Capture the cell that displays the provided text and extract its (X, Y) central coordinate. 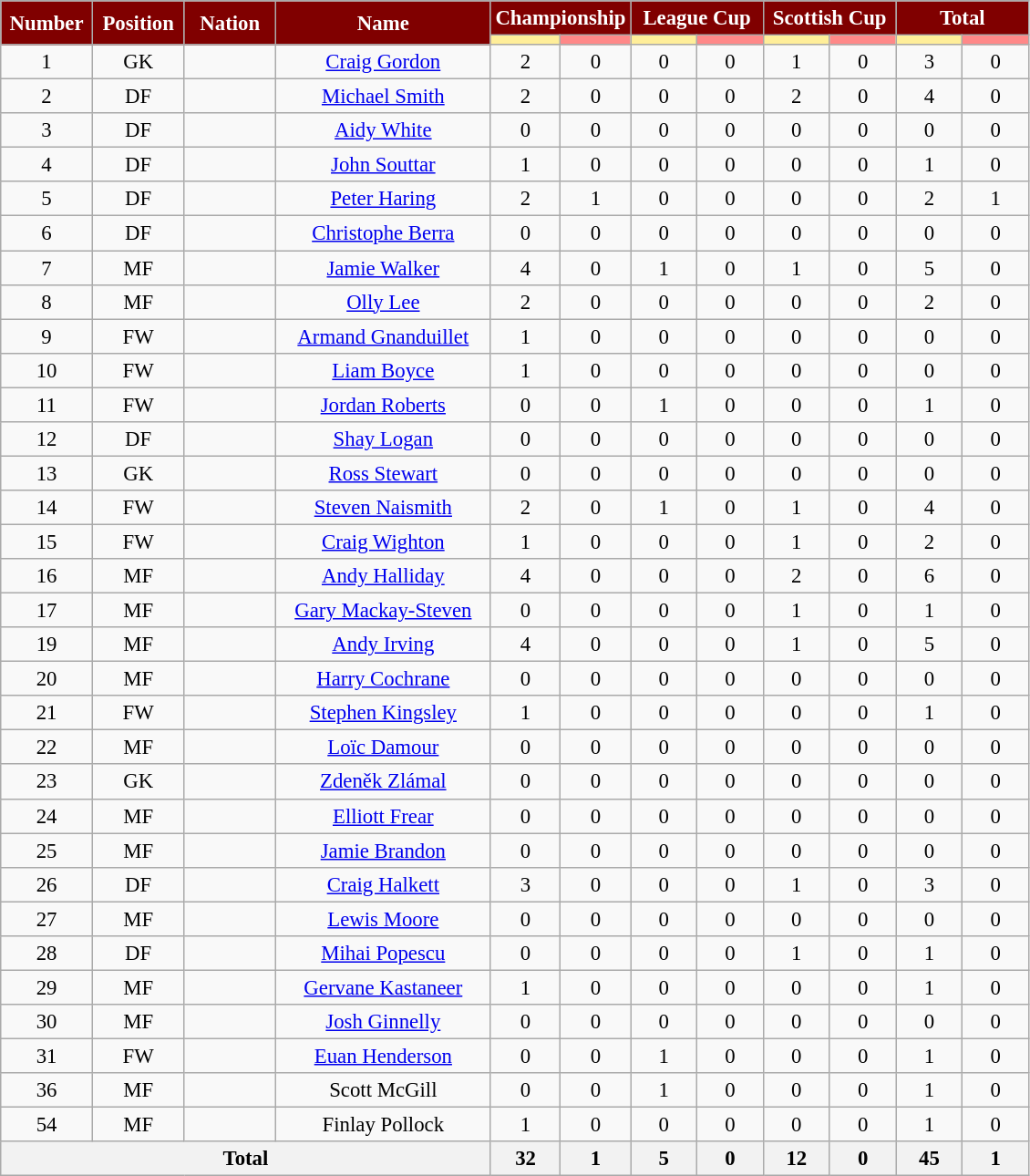
54 (47, 1125)
29 (47, 987)
45 (930, 1159)
Scottish Cup (829, 18)
24 (47, 816)
Gervane Kastaneer (384, 987)
Gary Mackay-Steven (384, 611)
23 (47, 782)
Andy Halliday (384, 576)
John Souttar (384, 165)
28 (47, 954)
Ross Stewart (384, 473)
Liam Boyce (384, 370)
20 (47, 679)
Armand Gnanduillet (384, 336)
Euan Henderson (384, 1056)
25 (47, 851)
16 (47, 576)
Steven Naismith (384, 508)
14 (47, 508)
Andy Irving (384, 645)
11 (47, 405)
Name (384, 23)
Scott McGill (384, 1090)
Michael Smith (384, 97)
32 (525, 1159)
Mihai Popescu (384, 954)
19 (47, 645)
Finlay Pollock (384, 1125)
Craig Wighton (384, 542)
Aidy White (384, 130)
21 (47, 713)
30 (47, 1022)
Championship (561, 18)
Josh Ginnelly (384, 1022)
Shay Logan (384, 439)
Peter Haring (384, 200)
7 (47, 268)
31 (47, 1056)
Elliott Frear (384, 816)
Nation (230, 23)
36 (47, 1090)
Position (139, 23)
Olly Lee (384, 302)
9 (47, 336)
15 (47, 542)
League Cup (697, 18)
27 (47, 919)
17 (47, 611)
Harry Cochrane (384, 679)
13 (47, 473)
Jamie Walker (384, 268)
Number (47, 23)
Jordan Roberts (384, 405)
8 (47, 302)
22 (47, 748)
26 (47, 884)
Craig Halkett (384, 884)
Jamie Brandon (384, 851)
10 (47, 370)
Zdeněk Zlámal (384, 782)
Christophe Berra (384, 233)
Stephen Kingsley (384, 713)
Lewis Moore (384, 919)
Loïc Damour (384, 748)
Craig Gordon (384, 62)
